Return (X, Y) of the center of cell containing provided text 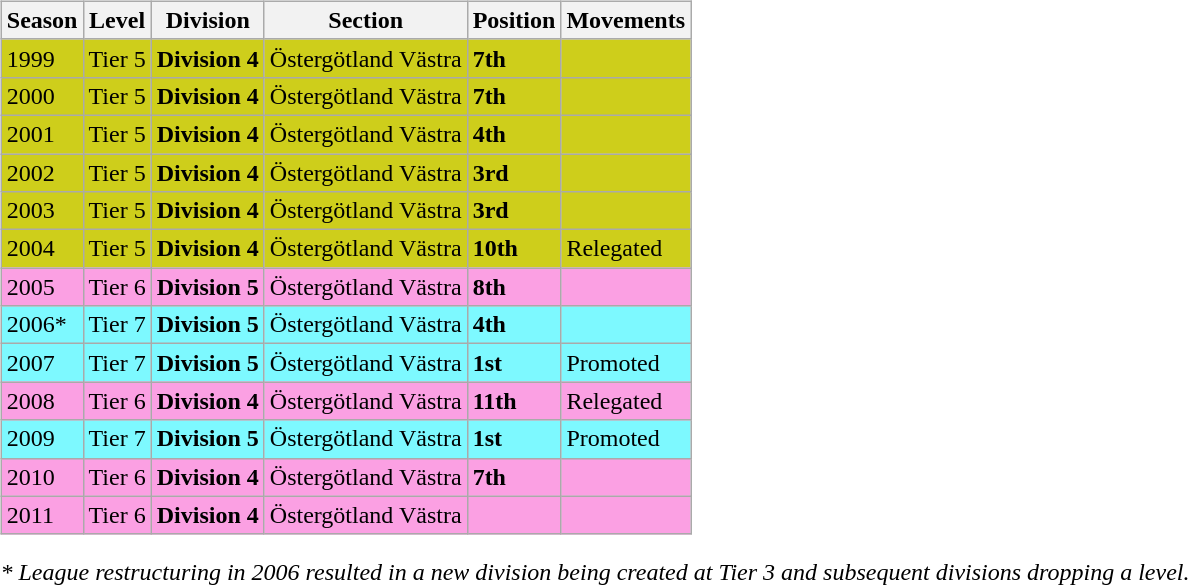
11th (514, 401)
2004 (42, 249)
Division (208, 20)
2008 (42, 401)
Position (514, 20)
2003 (42, 211)
2010 (42, 477)
Level (117, 20)
2011 (42, 515)
2002 (42, 173)
8th (514, 287)
2007 (42, 363)
Season (42, 20)
10th (514, 249)
Section (366, 20)
2005 (42, 287)
2009 (42, 439)
Movements (626, 20)
1999 (42, 58)
2000 (42, 96)
2001 (42, 134)
2006* (42, 325)
